Provide the [x, y] coordinate of the cell's center where the given text is located.  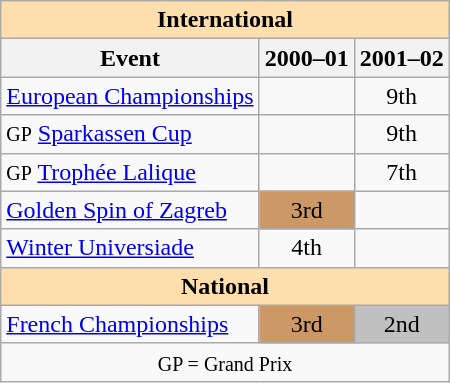
2001–02 [402, 58]
National [225, 286]
2nd [402, 324]
Golden Spin of Zagreb [130, 210]
Event [130, 58]
French Championships [130, 324]
GP = Grand Prix [225, 362]
European Championships [130, 96]
GP Trophée Lalique [130, 172]
International [225, 20]
4th [306, 248]
2000–01 [306, 58]
GP Sparkassen Cup [130, 134]
7th [402, 172]
Winter Universiade [130, 248]
